From the cell containing the given text, extract its center point as [X, Y] coordinate. 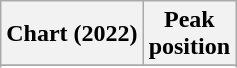
Peakposition [189, 34]
Chart (2022) [72, 34]
